Pinpoint the cell where the given text exists, returning its (X, Y) midpoint coordinate. 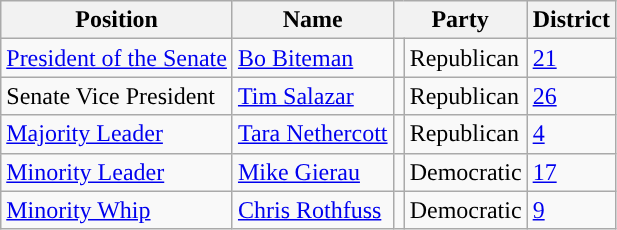
Party (460, 20)
Majority Leader (117, 134)
Mike Gierau (312, 172)
17 (571, 172)
Name (312, 20)
21 (571, 58)
Bo Biteman (312, 58)
District (571, 20)
Senate Vice President (117, 96)
Minority Whip (117, 210)
Minority Leader (117, 172)
4 (571, 134)
President of the Senate (117, 58)
Position (117, 20)
26 (571, 96)
Tara Nethercott (312, 134)
Chris Rothfuss (312, 210)
Tim Salazar (312, 96)
9 (571, 210)
